Output the [x, y] coordinate of the center of the cell containing the given text.  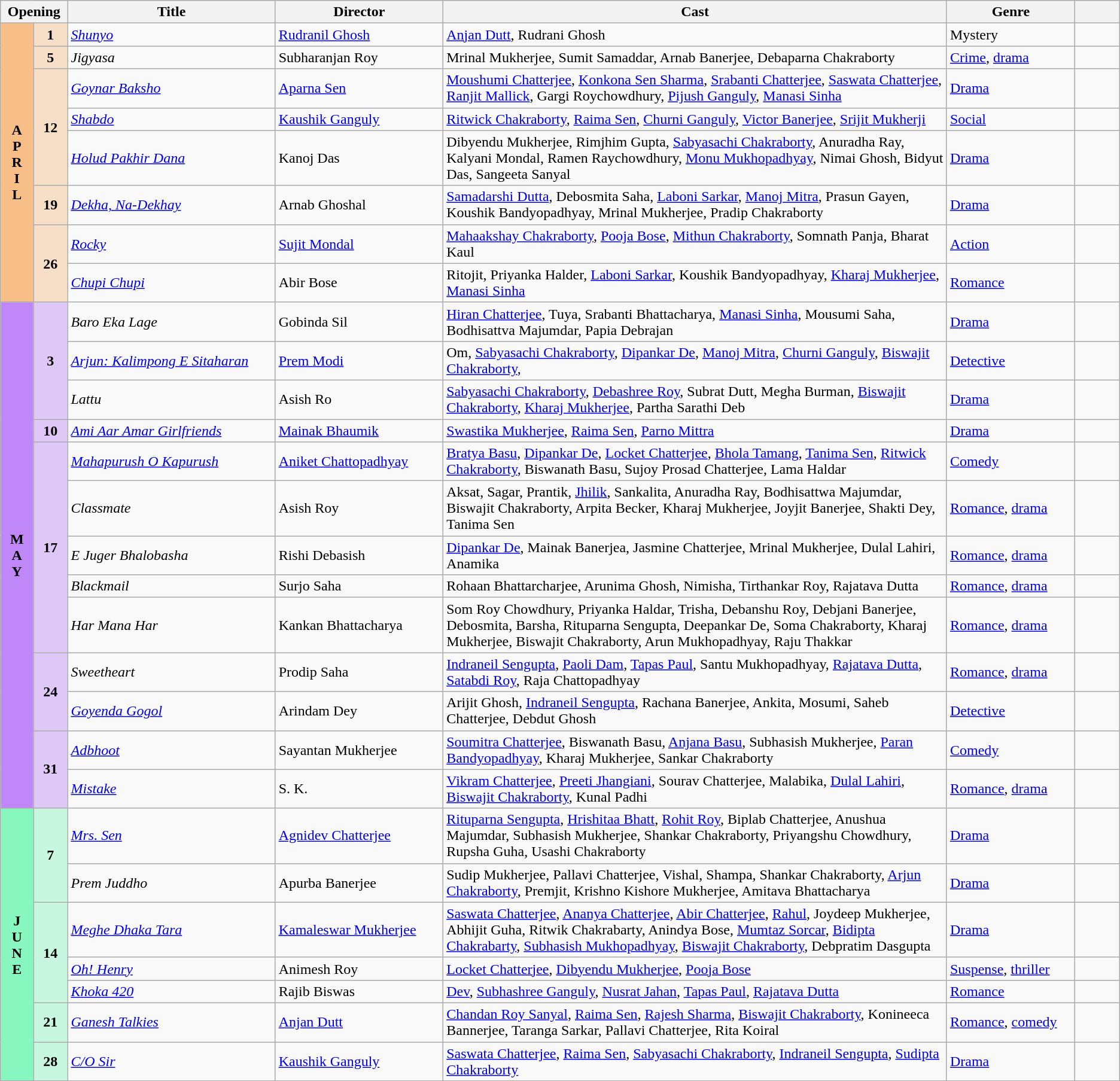
Mrs. Sen [171, 836]
Ganesh Talkies [171, 1022]
Mrinal Mukherjee, Sumit Samaddar, Arnab Banerjee, Debaparna Chakraborty [695, 57]
Samadarshi Dutta, Debosmita Saha, Laboni Sarkar, Manoj Mitra, Prasun Gayen, Koushik Bandyopadhyay, Mrinal Mukherjee, Pradip Chakraborty [695, 205]
Locket Chatterjee, Dibyendu Mukherjee, Pooja Bose [695, 969]
Gobinda Sil [359, 322]
Anjan Dutt [359, 1022]
E Juger Bhalobasha [171, 555]
Ami Aar Amar Girlfriends [171, 430]
MAY [17, 555]
Saswata Chatterjee, Raima Sen, Sabyasachi Chakraborty, Indraneil Sengupta, Sudipta Chakraborty [695, 1061]
Shabdo [171, 119]
Surjo Saha [359, 586]
Classmate [171, 508]
Crime, drama [1011, 57]
Anjan Dutt, Rudrani Ghosh [695, 35]
Prem Modi [359, 360]
Arjun: Kalimpong E Sitaharan [171, 360]
Rudranil Ghosh [359, 35]
Blackmail [171, 586]
Kanoj Das [359, 158]
Cast [695, 12]
Abir Bose [359, 282]
Goynar Baksho [171, 89]
21 [50, 1022]
19 [50, 205]
Arnab Ghoshal [359, 205]
Baro Eka Lage [171, 322]
Ritwick Chakraborty, Raima Sen, Churni Ganguly, Victor Banerjee, Srijit Mukherji [695, 119]
Meghe Dhaka Tara [171, 930]
Bratya Basu, Dipankar De, Locket Chatterjee, Bhola Tamang, Tanima Sen, Ritwick Chakraborty, Biswanath Basu, Sujoy Prosad Chatterjee, Lama Haldar [695, 462]
10 [50, 430]
Rishi Debasish [359, 555]
Aparna Sen [359, 89]
Holud Pakhir Dana [171, 158]
Ritojit, Priyanka Halder, Laboni Sarkar, Koushik Bandyopadhyay, Kharaj Mukherjee, Manasi Sinha [695, 282]
Chupi Chupi [171, 282]
Kamaleswar Mukherjee [359, 930]
Sudip Mukherjee, Pallavi Chatterjee, Vishal, Shampa, Shankar Chakraborty, Arjun Chakraborty, Premjit, Krishno Kishore Mukherjee, Amitava Bhattacharya [695, 883]
Arijit Ghosh, Indraneil Sengupta, Rachana Banerjee, Ankita, Mosumi, Saheb Chatterjee, Debdut Ghosh [695, 711]
Social [1011, 119]
31 [50, 769]
Om, Sabyasachi Chakraborty, Dipankar De, Manoj Mitra, Churni Ganguly, Biswajit Chakraborty, [695, 360]
Khoka 420 [171, 991]
Apurba Banerjee [359, 883]
24 [50, 692]
5 [50, 57]
Agnidev Chatterjee [359, 836]
Aniket Chattopadhyay [359, 462]
Moushumi Chatterjee, Konkona Sen Sharma, Srabanti Chatterjee, Saswata Chatterjee, Ranjit Mallick, Gargi Roychowdhury, Pijush Ganguly, Manasi Sinha [695, 89]
Mistake [171, 788]
Arindam Dey [359, 711]
Asish Roy [359, 508]
Adbhoot [171, 750]
Action [1011, 244]
3 [50, 360]
C/O Sir [171, 1061]
Har Mana Har [171, 625]
Shunyo [171, 35]
Prodip Saha [359, 672]
Hiran Chatterjee, Tuya, Srabanti Bhattacharya, Manasi Sinha, Mousumi Saha, Bodhisattva Majumdar, Papia Debrajan [695, 322]
Mainak Bhaumik [359, 430]
JUNE [17, 944]
Sayantan Mukherjee [359, 750]
Chandan Roy Sanyal, Raima Sen, Rajesh Sharma, Biswajit Chakraborty, Konineeca Bannerjee, Taranga Sarkar, Pallavi Chatterjee, Rita Koiral [695, 1022]
Jigyasa [171, 57]
Kankan Bhattacharya [359, 625]
S. K. [359, 788]
28 [50, 1061]
Title [171, 12]
Dev, Subhashree Ganguly, Nusrat Jahan, Tapas Paul, Rajatava Dutta [695, 991]
Sujit Mondal [359, 244]
17 [50, 547]
14 [50, 952]
1 [50, 35]
Rocky [171, 244]
Mystery [1011, 35]
Rohaan Bhattarcharjee, Arunima Ghosh, Nimisha, Tirthankar Roy, Rajatava Dutta [695, 586]
Swastika Mukherjee, Raima Sen, Parno Mittra [695, 430]
Sweetheart [171, 672]
Lattu [171, 400]
Genre [1011, 12]
Prem Juddho [171, 883]
Rajib Biswas [359, 991]
7 [50, 855]
Oh! Henry [171, 969]
Dekha, Na-Dekhay [171, 205]
12 [50, 127]
Vikram Chatterjee, Preeti Jhangiani, Sourav Chatterjee, Malabika, Dulal Lahiri, Biswajit Chakraborty, Kunal Padhi [695, 788]
Soumitra Chatterjee, Biswanath Basu, Anjana Basu, Subhasish Mukherjee, Paran Bandyopadhyay, Kharaj Mukherjee, Sankar Chakraborty [695, 750]
Romance, comedy [1011, 1022]
26 [50, 263]
Mahapurush O Kapurush [171, 462]
Asish Ro [359, 400]
Mahaakshay Chakraborty, Pooja Bose, Mithun Chakraborty, Somnath Panja, Bharat Kaul [695, 244]
Animesh Roy [359, 969]
APRIL [17, 163]
Suspense, thriller [1011, 969]
Dipankar De, Mainak Banerjea, Jasmine Chatterjee, Mrinal Mukherjee, Dulal Lahiri, Anamika [695, 555]
Director [359, 12]
Goyenda Gogol [171, 711]
Opening [34, 12]
Sabyasachi Chakraborty, Debashree Roy, Subrat Dutt, Megha Burman, Biswajit Chakraborty, Kharaj Mukherjee, Partha Sarathi Deb [695, 400]
Indraneil Sengupta, Paoli Dam, Tapas Paul, Santu Mukhopadhyay, Rajatava Dutta, Satabdi Roy, Raja Chattopadhyay [695, 672]
Subharanjan Roy [359, 57]
